Search for the cell housing the specified text and yield its (x, y) center coordinate. 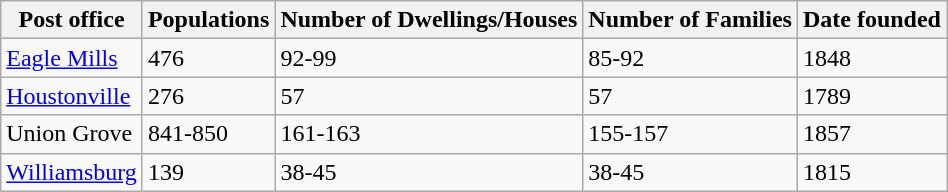
Number of Dwellings/Houses (429, 20)
155-157 (690, 134)
Populations (208, 20)
Eagle Mills (72, 58)
Williamsburg (72, 172)
Number of Families (690, 20)
1857 (872, 134)
Post office (72, 20)
139 (208, 172)
1848 (872, 58)
1815 (872, 172)
1789 (872, 96)
92-99 (429, 58)
841-850 (208, 134)
161-163 (429, 134)
Houstonville (72, 96)
Date founded (872, 20)
476 (208, 58)
85-92 (690, 58)
Union Grove (72, 134)
276 (208, 96)
